Detect which cell encompasses the target text, then output its [x, y] center coordinate. 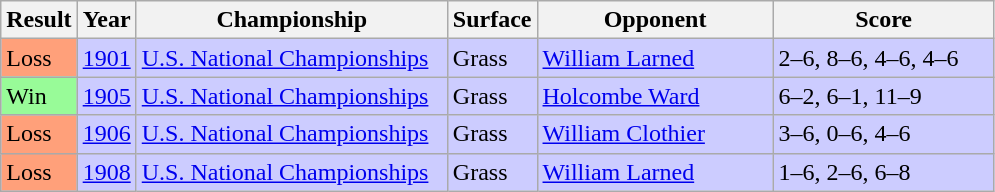
2–6, 8–6, 4–6, 4–6 [884, 58]
1905 [106, 96]
1906 [106, 134]
Score [884, 20]
1–6, 2–6, 6–8 [884, 172]
Year [106, 20]
1908 [106, 172]
3–6, 0–6, 4–6 [884, 134]
William Clothier [655, 134]
Win [39, 96]
1901 [106, 58]
Holcombe Ward [655, 96]
Championship [292, 20]
Surface [492, 20]
Opponent [655, 20]
6–2, 6–1, 11–9 [884, 96]
Result [39, 20]
